Identify which cell holds the provided text, then report its [X, Y] central coordinate. 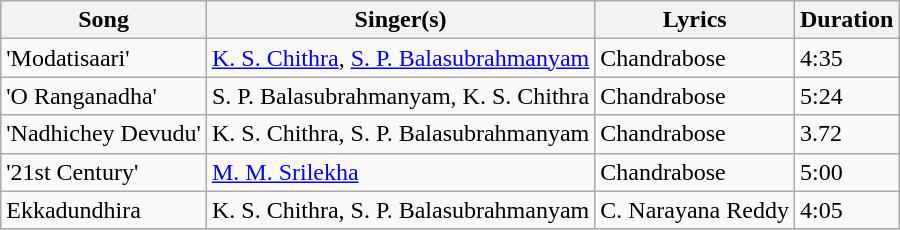
S. P. Balasubrahmanyam, K. S. Chithra [400, 96]
Song [104, 20]
5:00 [846, 172]
M. M. Srilekha [400, 172]
3.72 [846, 134]
'Modatisaari' [104, 58]
'O Ranganadha' [104, 96]
Ekkadundhira [104, 210]
'21st Century' [104, 172]
'Nadhichey Devudu' [104, 134]
C. Narayana Reddy [695, 210]
Singer(s) [400, 20]
Lyrics [695, 20]
Duration [846, 20]
4:35 [846, 58]
5:24 [846, 96]
4:05 [846, 210]
